Capture the cell that displays the provided text and extract its (X, Y) central coordinate. 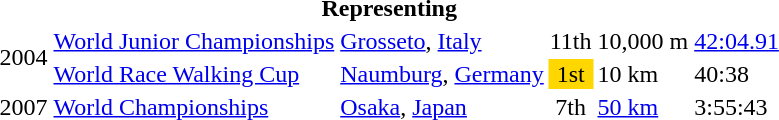
Grosseto, Italy (442, 41)
1st (570, 74)
10,000 m (643, 41)
World Race Walking Cup (194, 74)
World Junior Championships (194, 41)
Naumburg, Germany (442, 74)
11th (570, 41)
10 km (643, 74)
